Find where the given text appears and provide that cell's center as [x, y] coordinate. 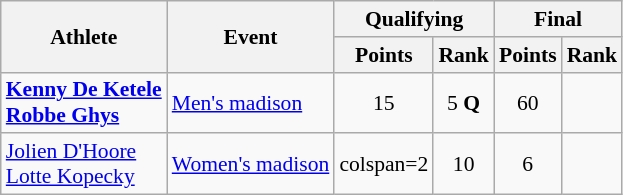
60 [528, 102]
Final [558, 19]
colspan=2 [384, 164]
Jolien D'HooreLotte Kopecky [84, 164]
5 Q [464, 102]
Kenny De KeteleRobbe Ghys [84, 102]
Women's madison [251, 164]
6 [528, 164]
Men's madison [251, 102]
Qualifying [414, 19]
10 [464, 164]
15 [384, 102]
Athlete [84, 36]
Event [251, 36]
